Pinpoint the cell where the given text exists, returning its [X, Y] midpoint coordinate. 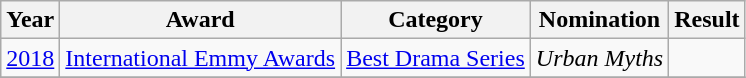
Result [707, 20]
Nomination [599, 20]
2018 [30, 58]
Urban Myths [599, 58]
Best Drama Series [436, 58]
International Emmy Awards [200, 58]
Award [200, 20]
Year [30, 20]
Category [436, 20]
